Scan for the cell matching the given text and deliver its [X, Y] coordinate at center. 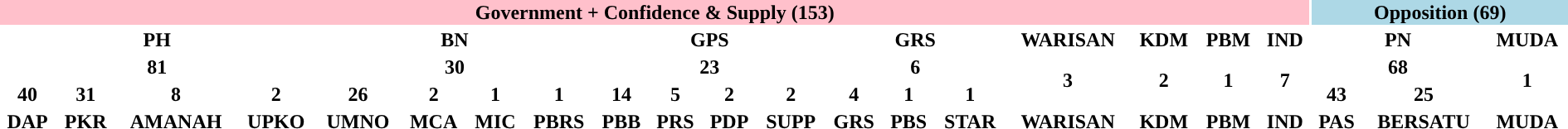
Government + Confidence & Supply (153) [655, 12]
PBM [1228, 40]
BN [455, 40]
WARISAN [1067, 40]
31 [85, 94]
7 [1284, 81]
GPS [709, 40]
30 [455, 67]
43 [1337, 94]
14 [621, 94]
PN [1399, 40]
8 [176, 94]
6 [915, 67]
PH [158, 40]
23 [709, 67]
81 [158, 67]
4 [854, 94]
IND [1284, 40]
40 [27, 94]
Opposition (69) [1440, 12]
68 [1399, 67]
5 [675, 94]
MUDA [1527, 40]
3 [1067, 81]
25 [1424, 94]
KDM [1164, 40]
GRS [915, 40]
26 [358, 94]
